Capture the cell that displays the provided text and extract its [x, y] central coordinate. 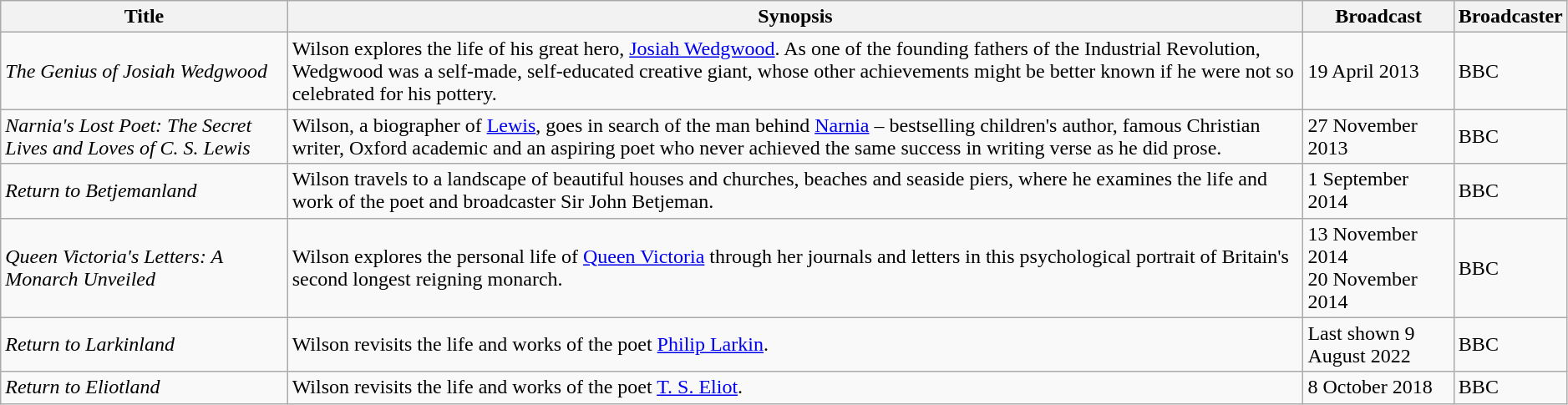
Return to Larkinland [144, 344]
Synopsis [795, 17]
Return to Eliotland [144, 387]
19 April 2013 [1378, 71]
Wilson revisits the life and works of the poet T. S. Eliot. [795, 387]
13 November 201420 November 2014 [1378, 267]
Wilson revisits the life and works of the poet Philip Larkin. [795, 344]
Broadcast [1378, 17]
Return to Betjemanland [144, 190]
Queen Victoria's Letters: A Monarch Unveiled [144, 267]
Narnia's Lost Poet: The Secret Lives and Loves of C. S. Lewis [144, 137]
27 November 2013 [1378, 137]
Broadcaster [1510, 17]
Last shown 9 August 2022 [1378, 344]
1 September 2014 [1378, 190]
The Genius of Josiah Wedgwood [144, 71]
8 October 2018 [1378, 387]
Title [144, 17]
